Pinpoint the cell where the given text exists, returning its [X, Y] midpoint coordinate. 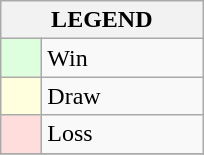
LEGEND [102, 20]
Win [122, 58]
Loss [122, 134]
Draw [122, 96]
